Pinpoint the cell where the given text exists, returning its (x, y) midpoint coordinate. 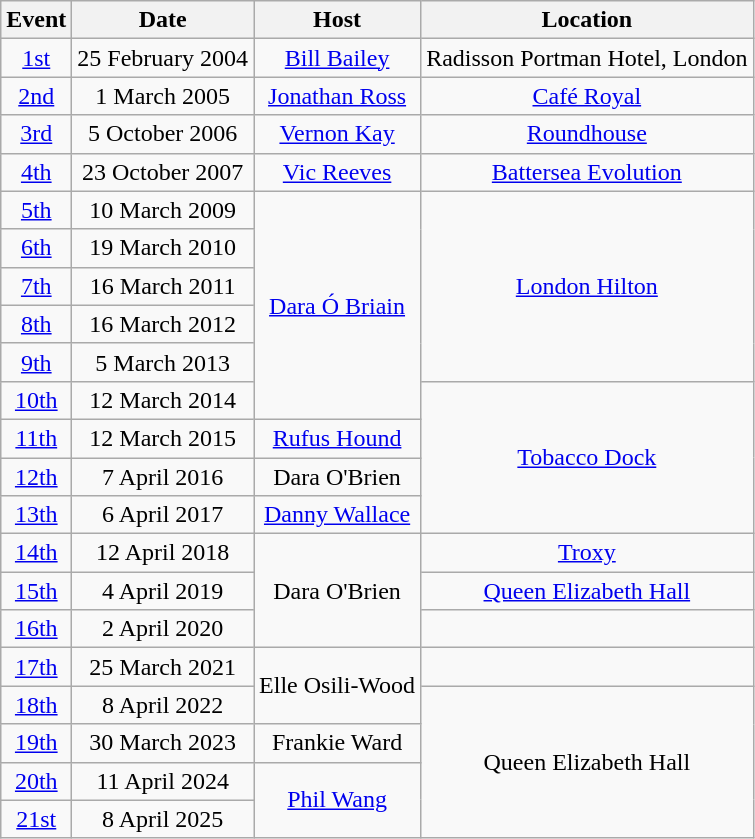
1 March 2005 (163, 96)
7 April 2016 (163, 477)
Rufus Hound (338, 438)
1st (36, 58)
23 October 2007 (163, 172)
11th (36, 438)
Location (587, 20)
4 April 2019 (163, 591)
9th (36, 362)
6th (36, 248)
16 March 2011 (163, 286)
Event (36, 20)
12 April 2018 (163, 553)
21st (36, 819)
2 April 2020 (163, 629)
19 March 2010 (163, 248)
4th (36, 172)
13th (36, 515)
Elle Osili-Wood (338, 686)
2nd (36, 96)
Host (338, 20)
Troxy (587, 553)
Bill Bailey (338, 58)
Battersea Evolution (587, 172)
Jonathan Ross (338, 96)
5th (36, 210)
18th (36, 705)
14th (36, 553)
10 March 2009 (163, 210)
Phil Wang (338, 800)
17th (36, 667)
Frankie Ward (338, 743)
Roundhouse (587, 134)
London Hilton (587, 286)
Danny Wallace (338, 515)
10th (36, 400)
11 April 2024 (163, 781)
8 April 2025 (163, 819)
12 March 2015 (163, 438)
Date (163, 20)
8th (36, 324)
16 March 2012 (163, 324)
Tobacco Dock (587, 457)
25 March 2021 (163, 667)
8 April 2022 (163, 705)
7th (36, 286)
Vic Reeves (338, 172)
Vernon Kay (338, 134)
15th (36, 591)
Dara Ó Briain (338, 305)
12 March 2014 (163, 400)
Café Royal (587, 96)
30 March 2023 (163, 743)
12th (36, 477)
5 October 2006 (163, 134)
16th (36, 629)
25 February 2004 (163, 58)
6 April 2017 (163, 515)
19th (36, 743)
Radisson Portman Hotel, London (587, 58)
5 March 2013 (163, 362)
3rd (36, 134)
20th (36, 781)
